Output the [x, y] coordinate of the center of the cell containing the given text.  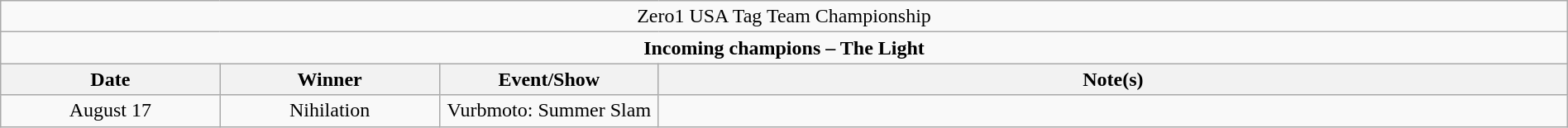
Date [111, 79]
Note(s) [1113, 79]
Vurbmoto: Summer Slam [549, 111]
Zero1 USA Tag Team Championship [784, 17]
August 17 [111, 111]
Nihilation [329, 111]
Event/Show [549, 79]
Incoming champions – The Light [784, 48]
Winner [329, 79]
